Locate the cell with the specified text and output its (x, y) center coordinate. 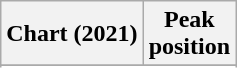
Peakposition (189, 34)
Chart (2021) (72, 34)
